Provide the [X, Y] coordinate of the cell's center where the given text is located.  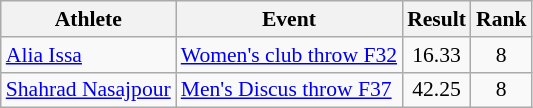
Women's club throw F32 [289, 55]
Result [436, 19]
Shahrad Nasajpour [88, 90]
Event [289, 19]
42.25 [436, 90]
Alia Issa [88, 55]
Athlete [88, 19]
16.33 [436, 55]
Men's Discus throw F37 [289, 90]
Rank [502, 19]
